For the text-containing cell, return its midpoint in [X, Y] coordinate format. 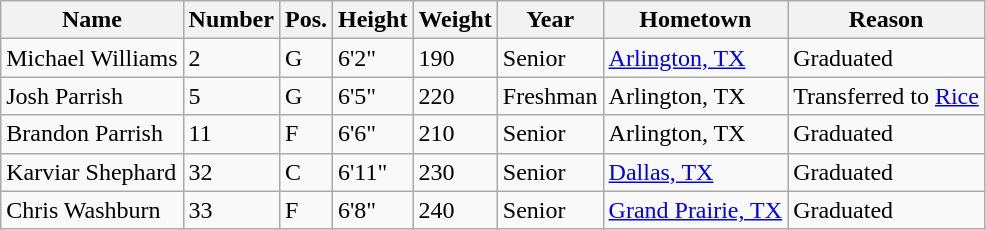
6'11" [373, 172]
Chris Washburn [92, 210]
Brandon Parrish [92, 134]
Josh Parrish [92, 96]
6'5" [373, 96]
33 [231, 210]
6'6" [373, 134]
6'2" [373, 58]
Dallas, TX [696, 172]
Height [373, 20]
Transferred to Rice [886, 96]
210 [455, 134]
Grand Prairie, TX [696, 210]
240 [455, 210]
C [306, 172]
Pos. [306, 20]
Hometown [696, 20]
5 [231, 96]
Name [92, 20]
Year [550, 20]
220 [455, 96]
Reason [886, 20]
32 [231, 172]
Number [231, 20]
230 [455, 172]
11 [231, 134]
Michael Williams [92, 58]
Weight [455, 20]
Karviar Shephard [92, 172]
Freshman [550, 96]
190 [455, 58]
2 [231, 58]
6'8" [373, 210]
